Capture the cell that displays the provided text and extract its [X, Y] central coordinate. 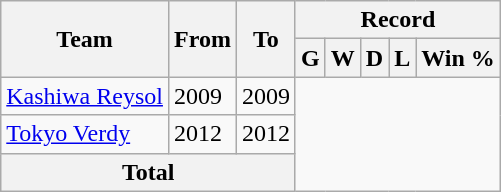
Record [398, 20]
Tokyo Verdy [85, 134]
From [202, 39]
Win % [458, 58]
Team [85, 39]
L [402, 58]
D [374, 58]
Kashiwa Reysol [85, 96]
W [342, 58]
Total [148, 172]
G [310, 58]
To [266, 39]
